Locate the cell with the specified text and output its (X, Y) center coordinate. 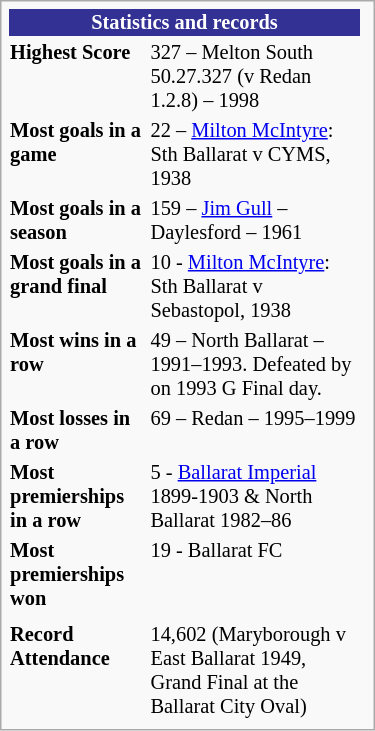
Most goals in a game (78, 154)
Highest Score (78, 76)
Most goals in a season (78, 220)
69 – Redan – 1995–1999 (254, 430)
327 – Melton South 50.27.327 (v Redan 1.2.8) – 1998 (254, 76)
19 - Ballarat FC (254, 574)
5 - Ballarat Imperial 1899-1903 & North Ballarat 1982–86 (254, 496)
Most premierships in a row (78, 496)
10 - Milton McIntyre: Sth Ballarat v Sebastopol, 1938 (254, 286)
Most losses in a row (78, 430)
Statistics and records (185, 22)
14,602 (Maryborough v East Ballarat 1949, Grand Final at the Ballarat City Oval) (254, 670)
Most goals in a grand final (78, 286)
22 – Milton McIntyre: Sth Ballarat v CYMS, 1938 (254, 154)
Most premierships won (78, 574)
Most wins in a row (78, 364)
Record Attendance (78, 670)
49 – North Ballarat – 1991–1993. Defeated by on 1993 G Final day. (254, 364)
159 – Jim Gull – Daylesford – 1961 (254, 220)
